Output the [X, Y] coordinate of the center of the cell containing the given text.  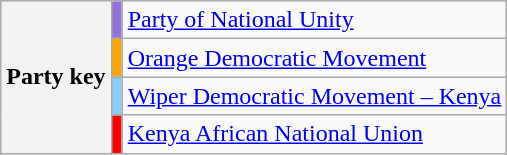
Wiper Democratic Movement – Kenya [314, 96]
Orange Democratic Movement [314, 58]
Kenya African National Union [314, 134]
Party key [56, 77]
Party of National Unity [314, 20]
